Find where the given text appears and provide that cell's center as [x, y] coordinate. 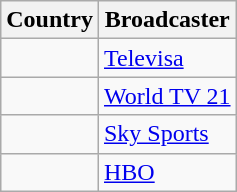
Televisa [167, 58]
Broadcaster [167, 20]
HBO [167, 172]
Sky Sports [167, 134]
Country [50, 20]
World TV 21 [167, 96]
